Locate the cell with the specified text and output its (x, y) center coordinate. 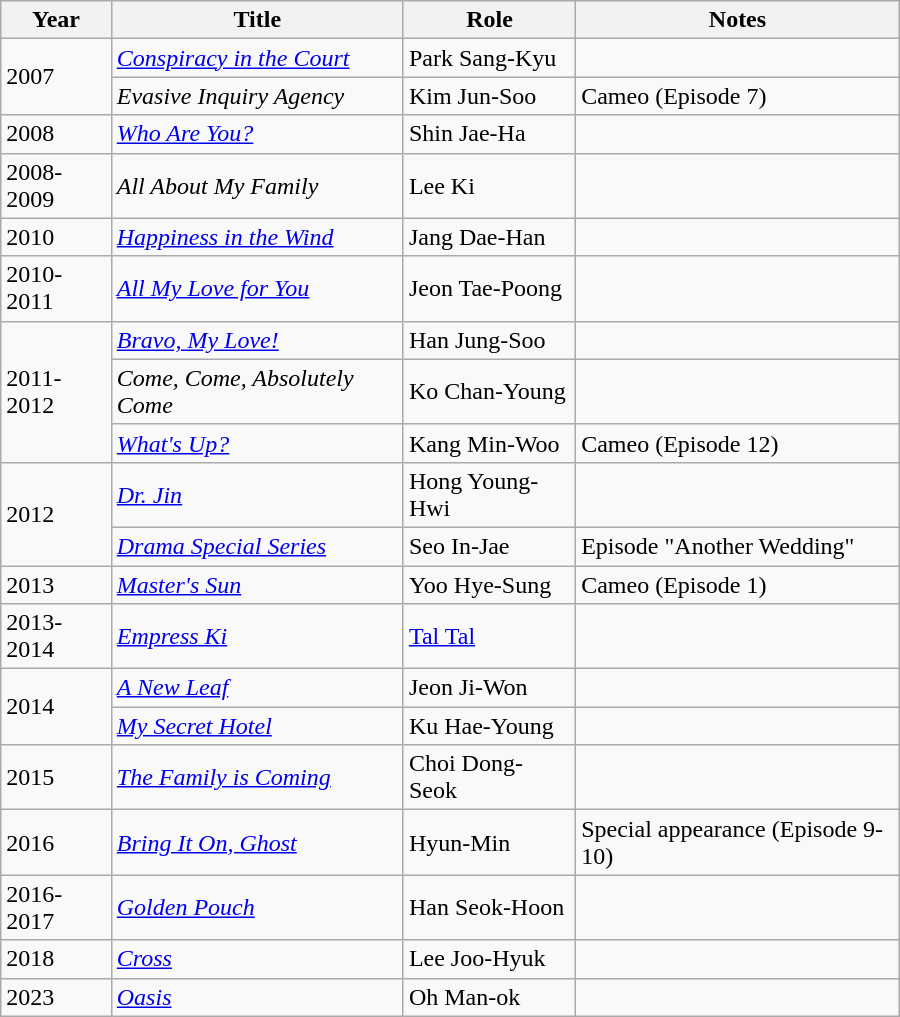
2015 (56, 778)
2008 (56, 134)
Title (257, 20)
Come, Come, Absolutely Come (257, 392)
2012 (56, 514)
Conspiracy in the Court (257, 58)
A New Leaf (257, 688)
2018 (56, 959)
Yoo Hye-Sung (489, 585)
Shin Jae-Ha (489, 134)
Jeon Ji-Won (489, 688)
Role (489, 20)
What's Up? (257, 443)
Lee Ki (489, 186)
All About My Family (257, 186)
Lee Joo-Hyuk (489, 959)
Cameo (Episode 1) (738, 585)
The Family is Coming (257, 778)
2023 (56, 997)
Han Seok-Hoon (489, 908)
Jeon Tae-Poong (489, 288)
Cross (257, 959)
Ku Hae-Young (489, 726)
2010-2011 (56, 288)
Bravo, My Love! (257, 340)
2007 (56, 77)
2016-2017 (56, 908)
Bring It On, Ghost (257, 842)
Oasis (257, 997)
Happiness in the Wind (257, 237)
Dr. Jin (257, 494)
Drama Special Series (257, 546)
Master's Sun (257, 585)
Golden Pouch (257, 908)
Episode "Another Wedding" (738, 546)
All My Love for You (257, 288)
2010 (56, 237)
Kang Min-Woo (489, 443)
Seo In-Jae (489, 546)
Park Sang-Kyu (489, 58)
Who Are You? (257, 134)
My Secret Hotel (257, 726)
Han Jung-Soo (489, 340)
Special appearance (Episode 9-10) (738, 842)
Oh Man-ok (489, 997)
Hong Young-Hwi (489, 494)
2013 (56, 585)
2011-2012 (56, 392)
Tal Tal (489, 636)
Cameo (Episode 7) (738, 96)
Jang Dae-Han (489, 237)
2013-2014 (56, 636)
Choi Dong-Seok (489, 778)
Evasive Inquiry Agency (257, 96)
Notes (738, 20)
Cameo (Episode 12) (738, 443)
Hyun-Min (489, 842)
2016 (56, 842)
Year (56, 20)
Kim Jun-Soo (489, 96)
Empress Ki (257, 636)
2008-2009 (56, 186)
2014 (56, 707)
Ko Chan-Young (489, 392)
